Locate the cell with the specified text and output its (x, y) center coordinate. 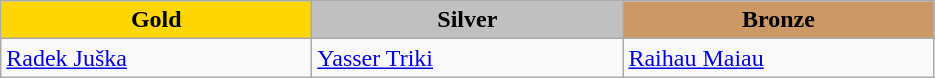
Gold (156, 20)
Silver (468, 20)
Bronze (778, 20)
Radek Juška (156, 58)
Raihau Maiau (778, 58)
Yasser Triki (468, 58)
